Provide the [X, Y] coordinate of the cell's center where the given text is located.  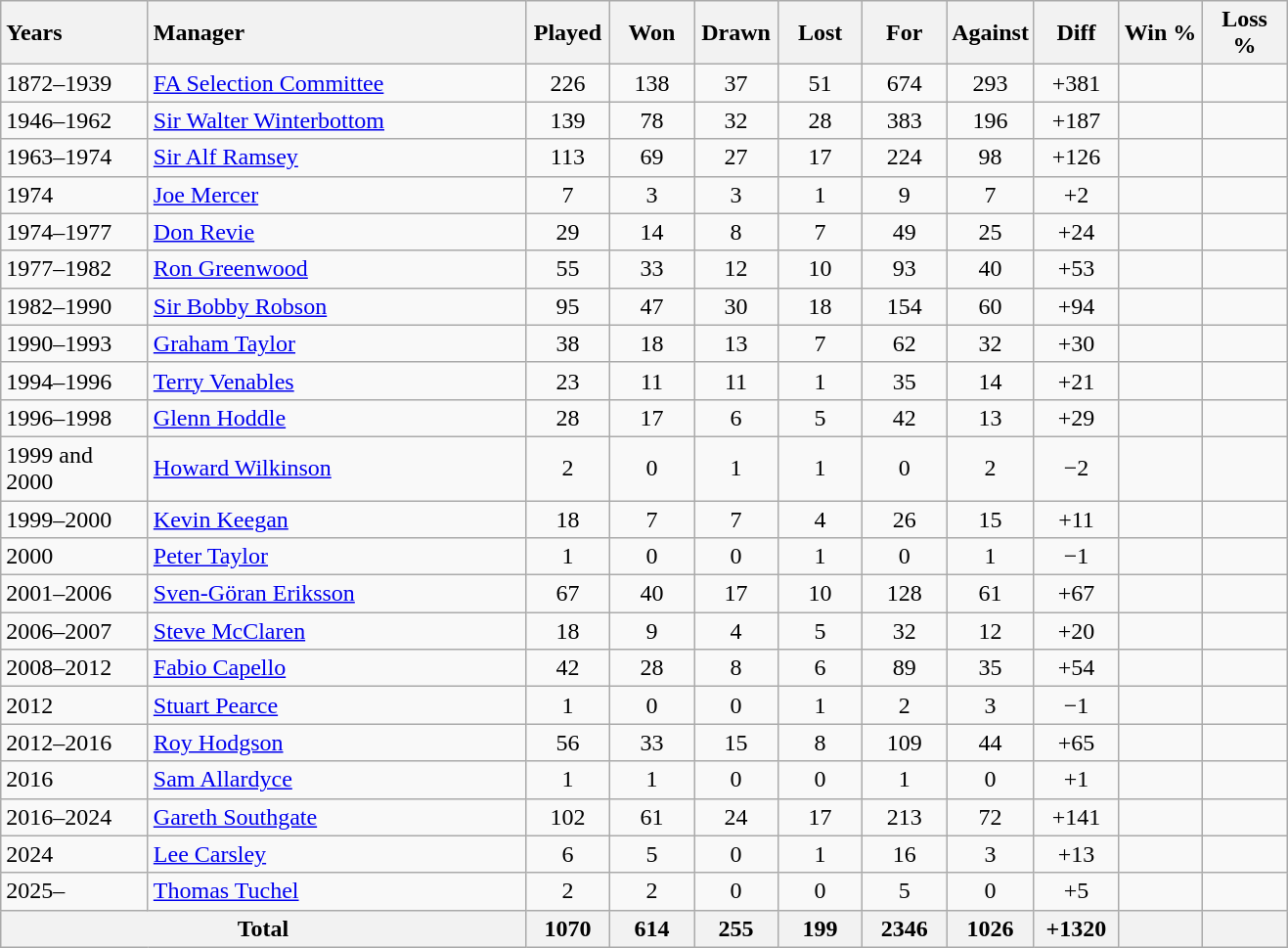
Don Revie [336, 232]
2025– [74, 891]
+21 [1076, 381]
+5 [1076, 891]
Sir Bobby Robson [336, 306]
56 [567, 743]
1999–2000 [74, 519]
26 [905, 519]
Lost [821, 33]
Glenn Hoddle [336, 418]
93 [905, 269]
+53 [1076, 269]
255 [736, 928]
2016 [74, 780]
+65 [1076, 743]
55 [567, 269]
30 [736, 306]
FA Selection Committee [336, 83]
+187 [1076, 120]
+67 [1076, 594]
Lee Carsley [336, 854]
Sven-Göran Eriksson [336, 594]
1996–1998 [74, 418]
+1 [1076, 780]
−2 [1076, 468]
Howard Wilkinson [336, 468]
+30 [1076, 343]
51 [821, 83]
674 [905, 83]
Stuart Pearce [336, 705]
37 [736, 83]
16 [905, 854]
Thomas Tuchel [336, 891]
2000 [74, 557]
Gareth Southgate [336, 817]
2012 [74, 705]
Fabio Capello [336, 668]
226 [567, 83]
67 [567, 594]
102 [567, 817]
2001–2006 [74, 594]
2006–2007 [74, 631]
+24 [1076, 232]
128 [905, 594]
Sam Allardyce [336, 780]
Loss % [1245, 33]
Win % [1160, 33]
+54 [1076, 668]
1946–1962 [74, 120]
95 [567, 306]
27 [736, 158]
154 [905, 306]
2346 [905, 928]
+20 [1076, 631]
Against [991, 33]
199 [821, 928]
49 [905, 232]
1974–1977 [74, 232]
1990–1993 [74, 343]
60 [991, 306]
293 [991, 83]
224 [905, 158]
1982–1990 [74, 306]
2012–2016 [74, 743]
Graham Taylor [336, 343]
47 [651, 306]
1070 [567, 928]
138 [651, 83]
1026 [991, 928]
98 [991, 158]
Terry Venables [336, 381]
Sir Alf Ramsey [336, 158]
Won [651, 33]
2016–2024 [74, 817]
29 [567, 232]
+2 [1076, 195]
+381 [1076, 83]
89 [905, 668]
Played [567, 33]
Joe Mercer [336, 195]
Manager [336, 33]
+29 [1076, 418]
23 [567, 381]
+11 [1076, 519]
1977–1982 [74, 269]
Kevin Keegan [336, 519]
38 [567, 343]
44 [991, 743]
139 [567, 120]
113 [567, 158]
+1320 [1076, 928]
1872–1939 [74, 83]
383 [905, 120]
196 [991, 120]
1974 [74, 195]
78 [651, 120]
+141 [1076, 817]
Total [264, 928]
Ron Greenwood [336, 269]
24 [736, 817]
Drawn [736, 33]
+13 [1076, 854]
2024 [74, 854]
213 [905, 817]
62 [905, 343]
Peter Taylor [336, 557]
+126 [1076, 158]
Diff [1076, 33]
Steve McClaren [336, 631]
72 [991, 817]
2008–2012 [74, 668]
Sir Walter Winterbottom [336, 120]
69 [651, 158]
1999 and 2000 [74, 468]
+94 [1076, 306]
1994–1996 [74, 381]
1963–1974 [74, 158]
109 [905, 743]
For [905, 33]
25 [991, 232]
614 [651, 928]
Years [74, 33]
Roy Hodgson [336, 743]
